Find where the given text appears and provide that cell's center as (X, Y) coordinate. 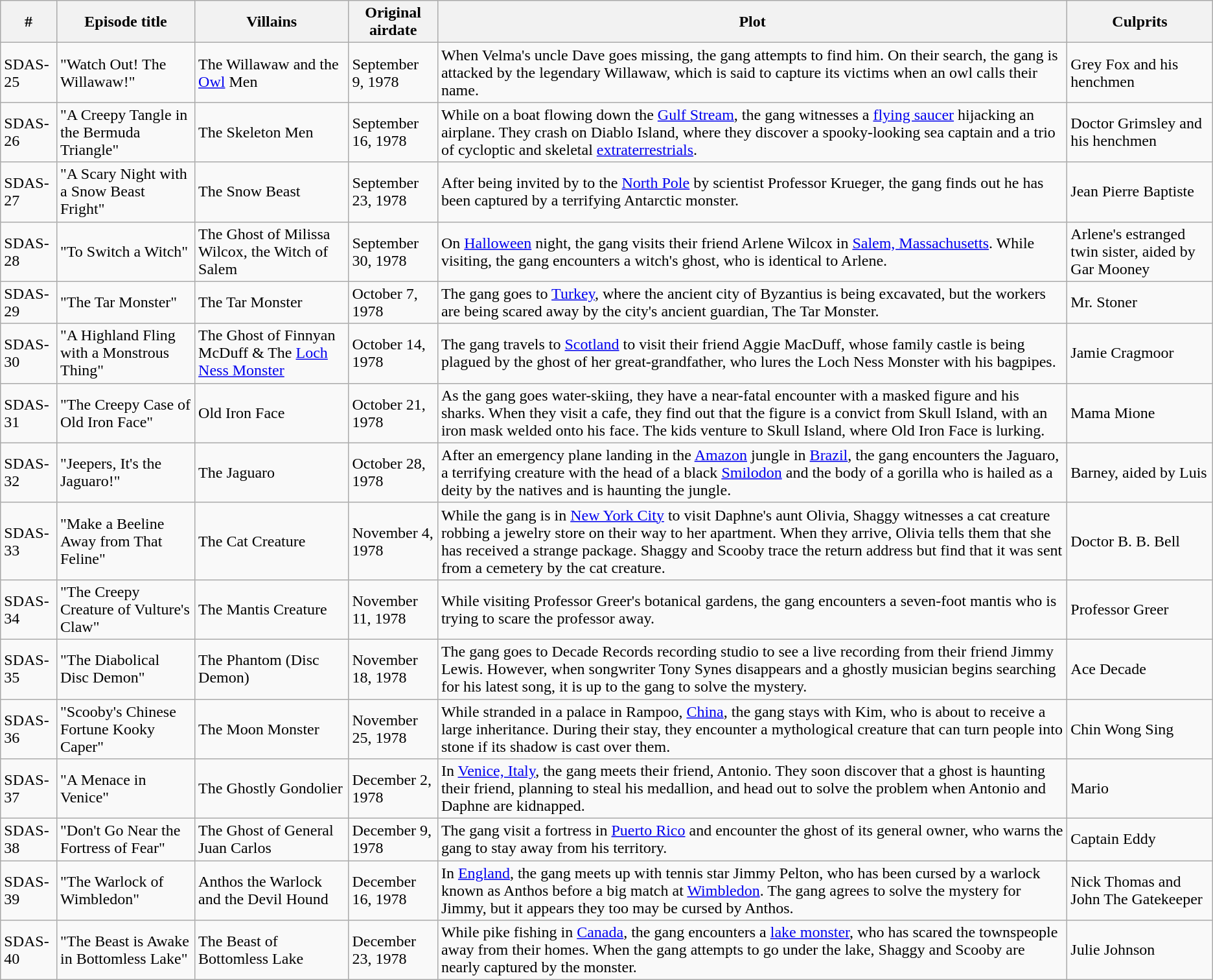
The Tar Monster (272, 302)
The Mantis Creature (272, 609)
The Skeleton Men (272, 132)
"The Tar Monster" (126, 302)
"Jeepers, It's the Jaguaro!" (126, 472)
SDAS-28 (29, 251)
Doctor Grimsley and his henchmen (1140, 132)
The Jaguaro (272, 472)
"The Warlock of Wimbledon" (126, 891)
"Make a Beeline Away from That Feline" (126, 541)
Arlene's estranged twin sister, aided by Gar Mooney (1140, 251)
SDAS-27 (29, 192)
Nick Thomas and John The Gatekeeper (1140, 891)
December 2, 1978 (393, 789)
SDAS-33 (29, 541)
The Snow Beast (272, 192)
SDAS-26 (29, 132)
SDAS-37 (29, 789)
Chin Wong Sing (1140, 729)
October 14, 1978 (393, 353)
The Phantom (Disc Demon) (272, 669)
SDAS-29 (29, 302)
While visiting Professor Greer's botanical gardens, the gang encounters a seven-foot mantis who is trying to scare the professor away. (752, 609)
Plot (752, 22)
November 25, 1978 (393, 729)
SDAS-30 (29, 353)
November 11, 1978 (393, 609)
September 23, 1978 (393, 192)
Culprits (1140, 22)
Captain Eddy (1140, 840)
December 16, 1978 (393, 891)
"The Creepy Creature of Vulture's Claw" (126, 609)
"The Diabolical Disc Demon" (126, 669)
October 28, 1978 (393, 472)
November 4, 1978 (393, 541)
SDAS-31 (29, 413)
Mama Mione (1140, 413)
December 9, 1978 (393, 840)
Grey Fox and his henchmen (1140, 73)
October 21, 1978 (393, 413)
"Scooby's Chinese Fortune Kooky Caper" (126, 729)
Jamie Cragmoor (1140, 353)
Ace Decade (1140, 669)
December 23, 1978 (393, 950)
Episode title (126, 22)
Anthos the Warlock and the Devil Hound (272, 891)
October 7, 1978 (393, 302)
Barney, aided by Luis (1140, 472)
SDAS-38 (29, 840)
"A Creepy Tangle in the Bermuda Triangle" (126, 132)
Villains (272, 22)
September 16, 1978 (393, 132)
The Cat Creature (272, 541)
SDAS-35 (29, 669)
November 18, 1978 (393, 669)
The gang visit a fortress in Puerto Rico and encounter the ghost of its general owner, who warns the gang to stay away from his territory. (752, 840)
September 9, 1978 (393, 73)
The Moon Monster (272, 729)
September 30, 1978 (393, 251)
SDAS-39 (29, 891)
Doctor B. B. Bell (1140, 541)
"A Menace in Venice" (126, 789)
"A Highland Fling with a Monstrous Thing" (126, 353)
"Watch Out! The Willawaw!" (126, 73)
SDAS-34 (29, 609)
Professor Greer (1140, 609)
The Willawaw and the Owl Men (272, 73)
Mr. Stoner (1140, 302)
The Ghost of General Juan Carlos (272, 840)
The Beast of Bottomless Lake (272, 950)
The Ghost of Milissa Wilcox, the Witch of Salem (272, 251)
After being invited by to the North Pole by scientist Professor Krueger, the gang finds out he has been captured by a terrifying Antarctic monster. (752, 192)
"The Beast is Awake in Bottomless Lake" (126, 950)
"A Scary Night with a Snow Beast Fright" (126, 192)
Mario (1140, 789)
The Ghostly Gondolier (272, 789)
Julie Johnson (1140, 950)
SDAS-32 (29, 472)
The Ghost of Finnyan McDuff & The Loch Ness Monster (272, 353)
"The Creepy Case of Old Iron Face" (126, 413)
"Don't Go Near the Fortress of Fear" (126, 840)
Old Iron Face (272, 413)
SDAS-36 (29, 729)
SDAS-25 (29, 73)
SDAS-40 (29, 950)
Jean Pierre Baptiste (1140, 192)
# (29, 22)
"To Switch a Witch" (126, 251)
Original airdate (393, 22)
